Return [X, Y] of the center of cell containing provided text 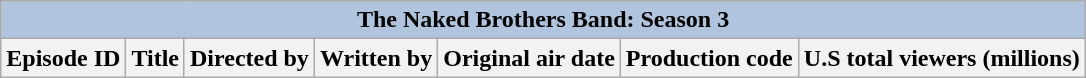
Directed by [249, 58]
The Naked Brothers Band: Season 3 [544, 20]
Production code [709, 58]
Written by [376, 58]
Title [156, 58]
Original air date [530, 58]
U.S total viewers (millions) [942, 58]
Episode ID [64, 58]
